Identify which cell holds the provided text, then report its (X, Y) central coordinate. 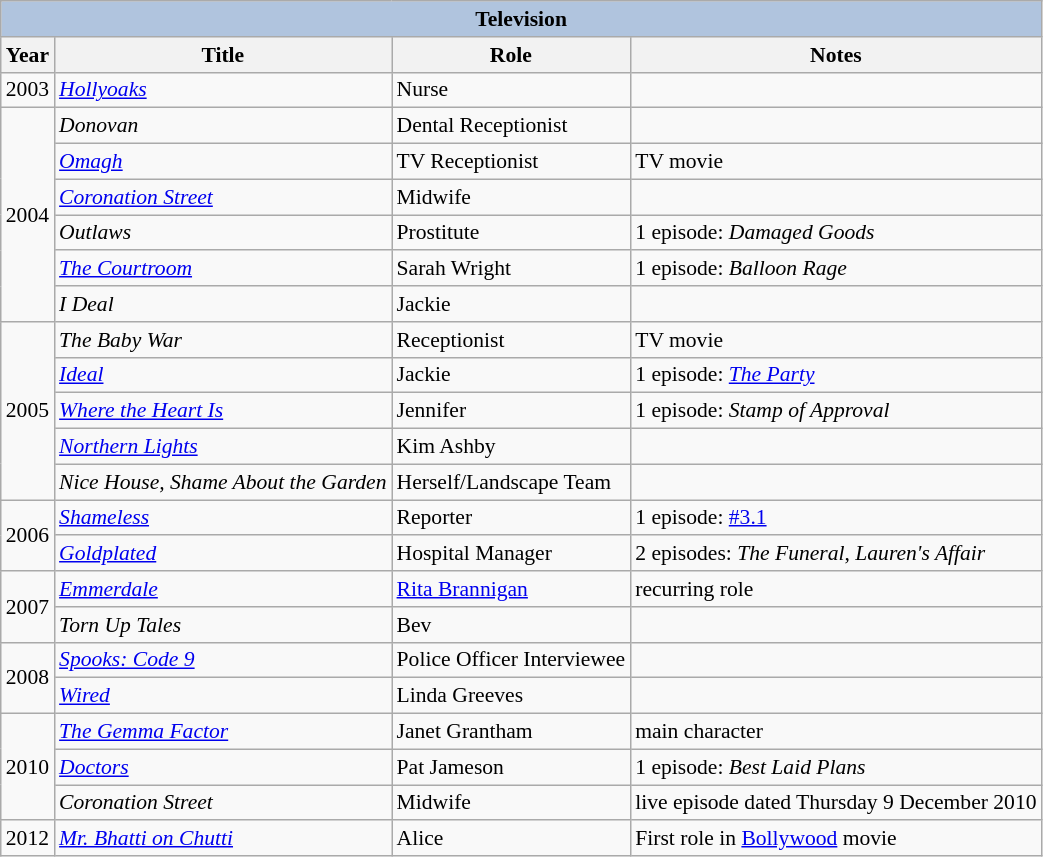
1 episode: Balloon Rage (836, 269)
The Gemma Factor (222, 732)
Pat Jameson (512, 767)
Bev (512, 625)
2007 (28, 606)
Outlaws (222, 233)
Emmerdale (222, 589)
Herself/Landscape Team (512, 482)
2003 (28, 90)
Jennifer (512, 411)
Title (222, 55)
The Baby War (222, 340)
Donovan (222, 126)
TV Receptionist (512, 162)
Alice (512, 839)
Notes (836, 55)
Hospital Manager (512, 554)
Hollyoaks (222, 90)
Doctors (222, 767)
Goldplated (222, 554)
Janet Grantham (512, 732)
I Deal (222, 304)
Torn Up Tales (222, 625)
Ideal (222, 375)
2008 (28, 678)
The Courtroom (222, 269)
Linda Greeves (512, 696)
Sarah Wright (512, 269)
Year (28, 55)
Kim Ashby (512, 447)
1 episode: Best Laid Plans (836, 767)
Police Officer Interviewee (512, 660)
First role in Bollywood movie (836, 839)
1 episode: Damaged Goods (836, 233)
Spooks: Code 9 (222, 660)
2012 (28, 839)
Receptionist (512, 340)
1 episode: #3.1 (836, 518)
Role (512, 55)
2006 (28, 536)
Rita Brannigan (512, 589)
Omagh (222, 162)
main character (836, 732)
1 episode: The Party (836, 375)
Nice House, Shame About the Garden (222, 482)
2 episodes: The Funeral, Lauren's Affair (836, 554)
Prostitute (512, 233)
Where the Heart Is (222, 411)
Reporter (512, 518)
Wired (222, 696)
Television (522, 19)
Nurse (512, 90)
recurring role (836, 589)
1 episode: Stamp of Approval (836, 411)
2005 (28, 411)
2010 (28, 768)
2004 (28, 215)
Mr. Bhatti on Chutti (222, 839)
Shameless (222, 518)
Dental Receptionist (512, 126)
live episode dated Thursday 9 December 2010 (836, 803)
Northern Lights (222, 447)
